Determine the [x, y] coordinate at the center of the cell enclosing the given text.  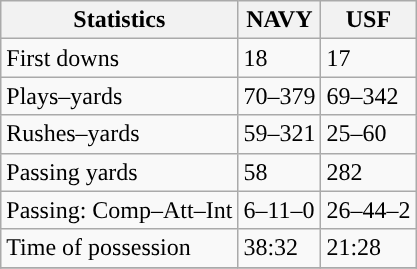
First downs [120, 58]
70–379 [280, 96]
Time of possession [120, 248]
18 [280, 58]
58 [280, 172]
Statistics [120, 20]
Passing: Comp–Att–Int [120, 210]
282 [368, 172]
Rushes–yards [120, 134]
6–11–0 [280, 210]
26–44–2 [368, 210]
NAVY [280, 20]
38:32 [280, 248]
69–342 [368, 96]
21:28 [368, 248]
25–60 [368, 134]
59–321 [280, 134]
17 [368, 58]
Plays–yards [120, 96]
Passing yards [120, 172]
USF [368, 20]
